Return (X, Y) of the center of cell containing provided text 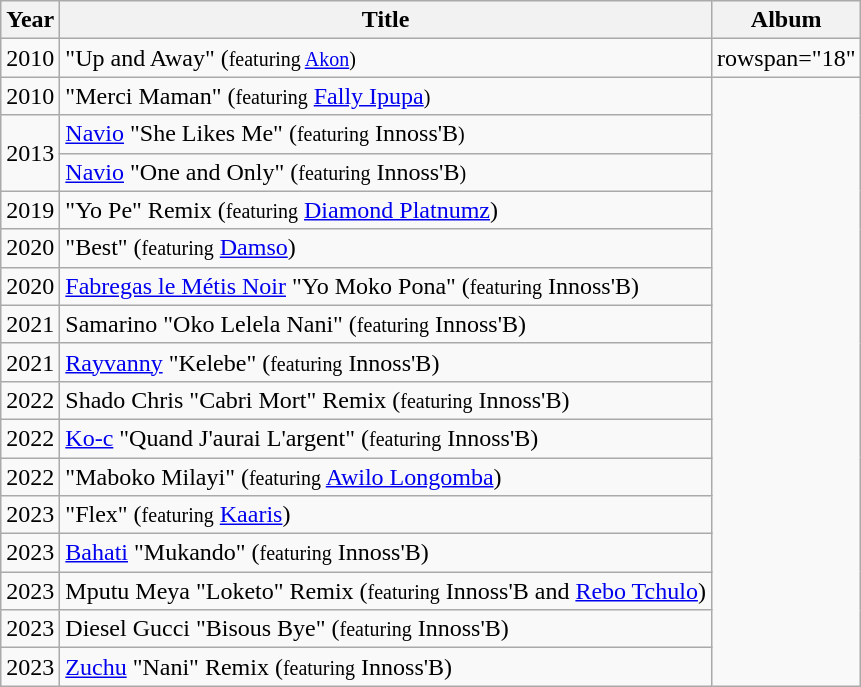
Shado Chris "Cabri Mort" Remix (featuring Innoss'B) (386, 400)
Diesel Gucci "Bisous Bye" (featuring Innoss'B) (386, 629)
Navio "She Likes Me" (featuring Innoss'B) (386, 134)
2013 (30, 153)
rowspan="18" (786, 58)
"Best" (featuring Damso) (386, 248)
Year (30, 20)
"Merci Maman" (featuring Fally Ipupa) (386, 96)
Title (386, 20)
Bahati "Mukando" (featuring Innoss'B) (386, 553)
"Maboko Milayi" (featuring Awilo Longomba) (386, 477)
2019 (30, 210)
Samarino "Oko Lelela Nani" (featuring Innoss'B) (386, 324)
"Flex" (featuring Kaaris) (386, 515)
Ko-c "Quand J'aurai L'argent" (featuring Innoss'B) (386, 438)
"Yo Pe" Remix (featuring Diamond Platnumz) (386, 210)
Album (786, 20)
Zuchu "Nani" Remix (featuring Innoss'B) (386, 667)
Fabregas le Métis Noir "Yo Moko Pona" (featuring Innoss'B) (386, 286)
Rayvanny "Kelebe" (featuring Innoss'B) (386, 362)
Mputu Meya "Loketo" Remix (featuring Innoss'B and Rebo Tchulo) (386, 591)
Navio "One and Only" (featuring Innoss'B) (386, 172)
"Up and Away" (featuring Akon) (386, 58)
